Pinpoint the cell where the given text exists, returning its (X, Y) midpoint coordinate. 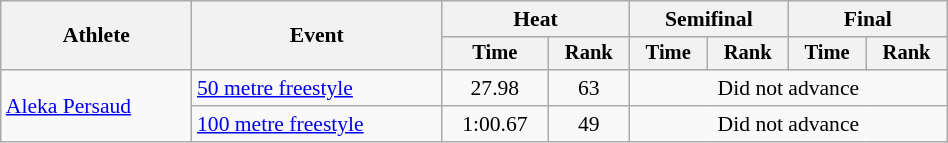
100 metre freestyle (317, 124)
63 (588, 88)
49 (588, 124)
Heat (536, 19)
Athlete (96, 36)
Aleka Persaud (96, 106)
Event (317, 36)
50 metre freestyle (317, 88)
Final (868, 19)
Semifinal (708, 19)
1:00.67 (496, 124)
27.98 (496, 88)
